Search for the cell housing the specified text and yield its [X, Y] center coordinate. 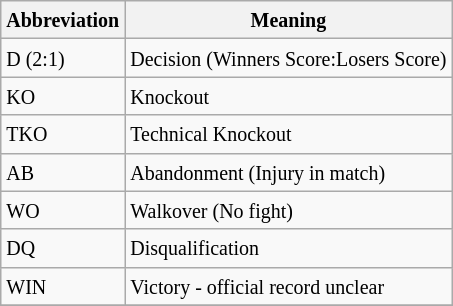
Decision (Winners Score:Losers Score) [288, 58]
TKO [63, 134]
DQ [63, 248]
Walkover (No fight) [288, 210]
Knockout [288, 96]
WO [63, 210]
Abbreviation [63, 20]
WIN [63, 286]
AB [63, 172]
Technical Knockout [288, 134]
Abandonment (Injury in match) [288, 172]
Disqualification [288, 248]
Victory - official record unclear [288, 286]
Meaning [288, 20]
KO [63, 96]
D (2:1) [63, 58]
